Output the (x, y) coordinate of the center of the cell containing the given text.  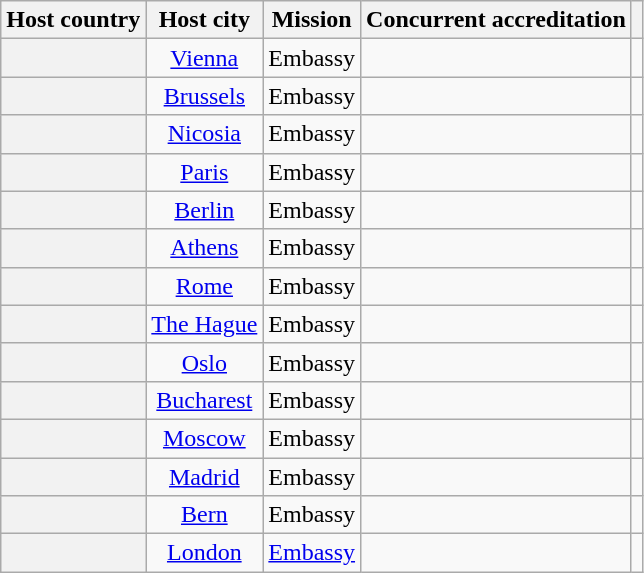
Paris (204, 172)
The Hague (204, 324)
Brussels (204, 96)
Vienna (204, 58)
London (204, 553)
Bern (204, 515)
Berlin (204, 210)
Madrid (204, 477)
Athens (204, 248)
Rome (204, 286)
Host country (74, 20)
Mission (312, 20)
Concurrent accreditation (496, 20)
Host city (204, 20)
Oslo (204, 362)
Nicosia (204, 134)
Moscow (204, 438)
Bucharest (204, 400)
